From the cell containing the given text, extract its center point as (x, y) coordinate. 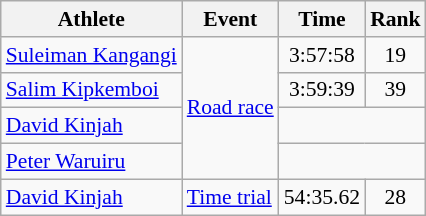
Rank (396, 19)
3:57:58 (322, 55)
Time trial (230, 197)
Athlete (92, 19)
39 (396, 90)
Peter Waruiru (92, 162)
Salim Kipkemboi (92, 90)
Suleiman Kangangi (92, 55)
Time (322, 19)
19 (396, 55)
3:59:39 (322, 90)
54:35.62 (322, 197)
Road race (230, 108)
Event (230, 19)
28 (396, 197)
